From the cell containing the given text, extract its center point as (x, y) coordinate. 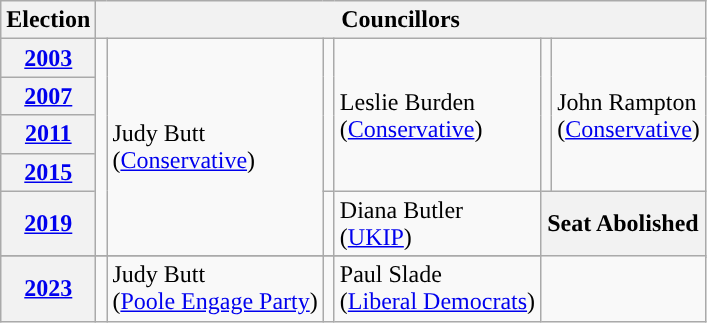
2023 (48, 288)
2011 (48, 134)
2007 (48, 96)
John Rampton(Conservative) (629, 115)
Judy Butt(Conservative) (215, 148)
Election (48, 20)
Councillors (401, 20)
2003 (48, 58)
Paul Slade(Liberal Democrats) (437, 288)
2015 (48, 172)
Diana Butler(UKIP) (437, 224)
Judy Butt(Poole Engage Party) (215, 288)
Seat Abolished (624, 224)
2019 (48, 224)
Leslie Burden(Conservative) (437, 115)
